Scan for the cell matching the given text and deliver its (X, Y) coordinate at center. 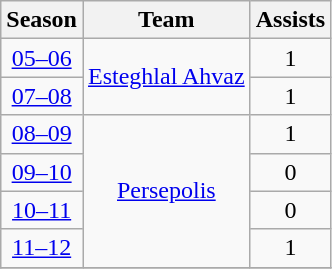
05–06 (42, 58)
Persepolis (166, 191)
Esteghlal Ahvaz (166, 77)
09–10 (42, 172)
08–09 (42, 134)
Season (42, 20)
10–11 (42, 210)
Team (166, 20)
07–08 (42, 96)
11–12 (42, 248)
Assists (290, 20)
